Determine the [X, Y] coordinate at the center of the cell enclosing the given text.  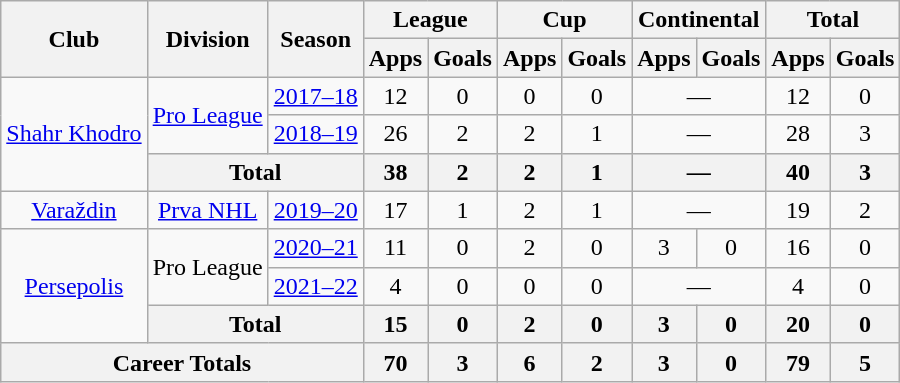
Persepolis [74, 286]
11 [395, 248]
26 [395, 134]
28 [798, 134]
40 [798, 172]
5 [865, 362]
Career Totals [182, 362]
Division [208, 39]
Shahr Khodro [74, 134]
79 [798, 362]
20 [798, 324]
2018–19 [316, 134]
2017–18 [316, 96]
70 [395, 362]
Varaždin [74, 210]
Club [74, 39]
38 [395, 172]
2019–20 [316, 210]
2021–22 [316, 286]
Continental [699, 20]
15 [395, 324]
6 [529, 362]
Prva NHL [208, 210]
17 [395, 210]
Season [316, 39]
19 [798, 210]
League [430, 20]
16 [798, 248]
Cup [564, 20]
2020–21 [316, 248]
